Capture the cell that displays the provided text and extract its (x, y) central coordinate. 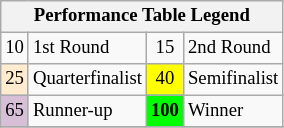
25 (15, 80)
Runner-up (87, 112)
40 (164, 80)
Semifinalist (232, 80)
1st Round (87, 48)
10 (15, 48)
65 (15, 112)
100 (164, 112)
15 (164, 48)
2nd Round (232, 48)
Performance Table Legend (142, 16)
Winner (232, 112)
Quarterfinalist (87, 80)
